Identify which cell holds the provided text, then report its (X, Y) central coordinate. 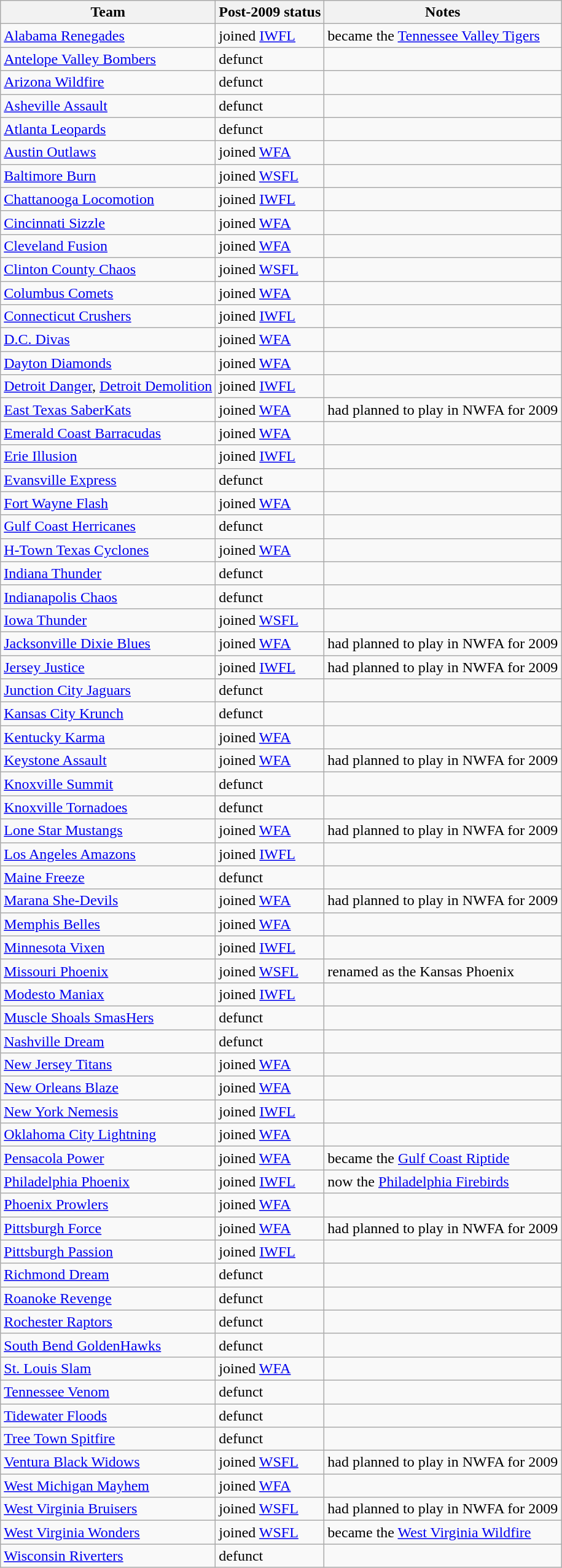
Evansville Express (108, 480)
Marana She-Devils (108, 901)
Missouri Phoenix (108, 971)
Philadelphia Phoenix (108, 1182)
Richmond Dream (108, 1275)
Jacksonville Dixie Blues (108, 643)
Maine Freeze (108, 877)
Oklahoma City Lightning (108, 1135)
West Virginia Wonders (108, 1532)
Dayton Diamonds (108, 363)
Knoxville Tornadoes (108, 807)
Arizona Wildfire (108, 82)
Memphis Belles (108, 924)
D.C. Divas (108, 340)
New Orleans Blaze (108, 1088)
Chattanooga Locomotion (108, 199)
Gulf Coast Herricanes (108, 527)
now the Philadelphia Firebirds (443, 1182)
Fort Wayne Flash (108, 503)
Nashville Dream (108, 1041)
Pittsburgh Force (108, 1228)
Erie Illusion (108, 457)
Jersey Justice (108, 667)
Baltimore Burn (108, 176)
Pensacola Power (108, 1158)
Detroit Danger, Detroit Demolition (108, 386)
Tree Town Spitfire (108, 1439)
Phoenix Prowlers (108, 1205)
Junction City Jaguars (108, 691)
Kentucky Karma (108, 737)
Team (108, 12)
Clinton County Chaos (108, 269)
Connecticut Crushers (108, 316)
Rochester Raptors (108, 1322)
became the West Virginia Wildfire (443, 1532)
Lone Star Mustangs (108, 831)
Notes (443, 12)
St. Louis Slam (108, 1368)
became the Gulf Coast Riptide (443, 1158)
H-Town Texas Cyclones (108, 550)
Knoxville Summit (108, 784)
South Bend GoldenHawks (108, 1345)
Modesto Maniax (108, 994)
Iowa Thunder (108, 620)
East Texas SaberKats (108, 410)
Post-2009 status (270, 12)
Ventura Black Widows (108, 1462)
Asheville Assault (108, 106)
Columbus Comets (108, 293)
Muscle Shoals SmasHers (108, 1017)
renamed as the Kansas Phoenix (443, 971)
Minnesota Vixen (108, 947)
Los Angeles Amazons (108, 854)
Austin Outlaws (108, 152)
West Michigan Mayhem (108, 1486)
Tidewater Floods (108, 1415)
Roanoke Revenge (108, 1298)
Indiana Thunder (108, 573)
Keystone Assault (108, 761)
Indianapolis Chaos (108, 597)
Wisconsin Riverters (108, 1556)
Atlanta Leopards (108, 129)
West Virginia Bruisers (108, 1509)
Alabama Renegades (108, 36)
Kansas City Krunch (108, 714)
Pittsburgh Passion (108, 1252)
Emerald Coast Barracudas (108, 433)
New York Nemesis (108, 1111)
became the Tennessee Valley Tigers (443, 36)
Cleveland Fusion (108, 246)
New Jersey Titans (108, 1065)
Cincinnati Sizzle (108, 222)
Tennessee Venom (108, 1392)
Antelope Valley Bombers (108, 59)
